Pinpoint the cell where the given text exists, returning its (x, y) midpoint coordinate. 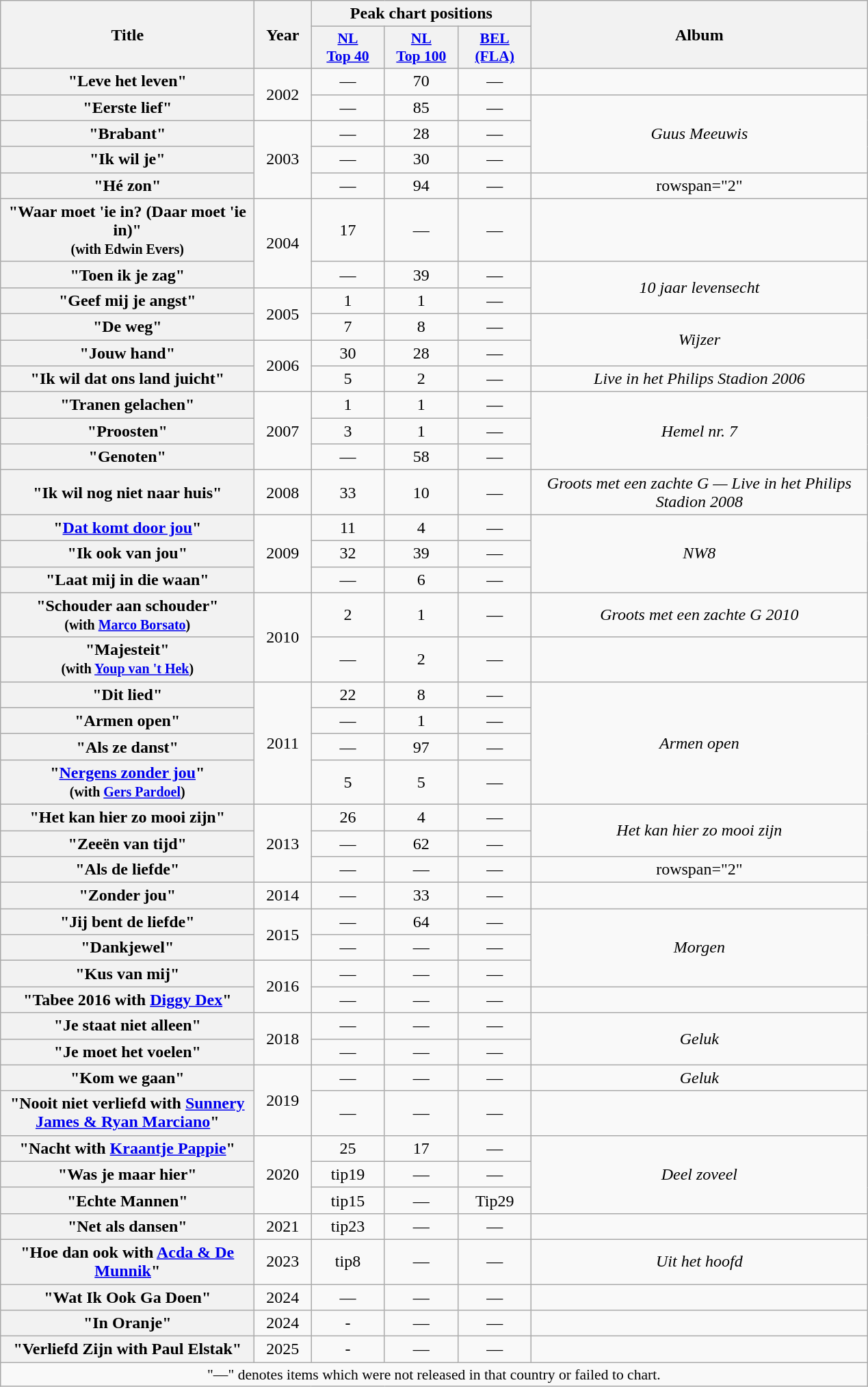
tip15 (347, 1200)
2020 (283, 1174)
Het kan hier zo mooi zijn (699, 830)
"Majesteit"(with Youp van 't Hek) (127, 660)
"Kus van mij" (127, 974)
tip23 (347, 1226)
2011 (283, 743)
"Geef mij je angst" (127, 300)
"Ik wil je" (127, 159)
Tip29 (495, 1200)
Guus Meeuwis (699, 133)
62 (421, 844)
Uit het hoofd (699, 1262)
"Dit lied" (127, 695)
"Tabee 2016 with Diggy Dex" (127, 1000)
2007 (283, 431)
2015 (283, 935)
70 (421, 81)
22 (347, 695)
Year (283, 34)
7 (347, 326)
"Het kan hier zo mooi zijn" (127, 817)
11 (347, 528)
2010 (283, 637)
"Dat komt door jou" (127, 528)
26 (347, 817)
2009 (283, 554)
2004 (283, 243)
"Toen ik je zag" (127, 274)
"Armen open" (127, 721)
Peak chart positions (421, 14)
Morgen (699, 948)
NLTop 100 (421, 48)
"Kom we gaan" (127, 1078)
"Echte Mannen" (127, 1200)
2013 (283, 843)
2021 (283, 1226)
"Verliefd Zijn with Paul Elstak" (127, 1349)
25 (347, 1148)
Live in het Philips Stadion 2006 (699, 379)
2006 (283, 365)
"Leve het leven" (127, 81)
"Dankjewel" (127, 948)
"Je moet het voelen" (127, 1052)
BEL(FLA) (495, 48)
"Als ze danst" (127, 747)
10 jaar levensecht (699, 287)
94 (421, 185)
85 (421, 107)
"Eerste lief" (127, 107)
97 (421, 747)
Album (699, 34)
2002 (283, 94)
"Ik ook van jou" (127, 554)
"Tranen gelachen" (127, 405)
"Jij bent de liefde" (127, 922)
6 (421, 580)
Hemel nr. 7 (699, 431)
"Schouder aan schouder"(with Marco Borsato) (127, 614)
"Je staat niet alleen" (127, 1026)
Groots met een zachte G — Live in het Philips Stadion 2008 (699, 493)
2018 (283, 1039)
Armen open (699, 743)
"In Oranje" (127, 1323)
"Zeeën van tijd" (127, 844)
"Proosten" (127, 431)
3 (347, 431)
"—" denotes items which were not released in that country or failed to chart. (434, 1375)
32 (347, 554)
NLTop 40 (347, 48)
"Jouw hand" (127, 352)
Wijzer (699, 339)
Title (127, 34)
2016 (283, 987)
"Laat mij in die waan" (127, 580)
"Nooit niet verliefd with Sunnery James & Ryan Marciano" (127, 1113)
tip19 (347, 1174)
2014 (283, 896)
"Ik wil dat ons land juicht" (127, 379)
"Hoe dan ook with Acda & De Munnik" (127, 1262)
NW8 (699, 554)
2005 (283, 313)
"Ik wil nog niet naar huis" (127, 493)
"Nergens zonder jou"(with Gers Pardoel) (127, 781)
2008 (283, 493)
2003 (283, 159)
"Nacht with Kraantje Pappie" (127, 1148)
tip8 (347, 1262)
58 (421, 457)
"Waar moet 'ie in? (Daar moet 'ie in)"(with Edwin Evers) (127, 230)
Groots met een zachte G 2010 (699, 614)
"Net als dansen" (127, 1226)
"Als de liefde" (127, 870)
"Was je maar hier" (127, 1174)
"Zonder jou" (127, 896)
2025 (283, 1349)
2023 (283, 1262)
2019 (283, 1100)
"Wat Ik Ook Ga Doen" (127, 1297)
"Brabant" (127, 133)
Deel zoveel (699, 1174)
"De weg" (127, 326)
"Genoten" (127, 457)
"Hé zon" (127, 185)
64 (421, 922)
10 (421, 493)
